Provide the [x, y] coordinate of the cell's center where the given text is located.  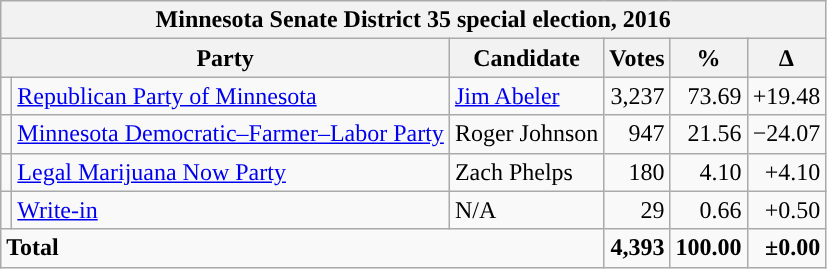
+4.10 [786, 172]
−24.07 [786, 134]
±0.00 [786, 248]
21.56 [708, 134]
Zach Phelps [526, 172]
+19.48 [786, 96]
100.00 [708, 248]
Roger Johnson [526, 134]
Write-in [231, 210]
180 [637, 172]
N/A [526, 210]
0.66 [708, 210]
947 [637, 134]
∆ [786, 58]
Republican Party of Minnesota [231, 96]
Votes [637, 58]
% [708, 58]
Jim Abeler [526, 96]
Party [226, 58]
Minnesota Democratic–Farmer–Labor Party [231, 134]
73.69 [708, 96]
3,237 [637, 96]
Total [302, 248]
4.10 [708, 172]
Minnesota Senate District 35 special election, 2016 [414, 20]
29 [637, 210]
Legal Marijuana Now Party [231, 172]
+0.50 [786, 210]
4,393 [637, 248]
Candidate [526, 58]
